Return (x, y) of the center of cell containing provided text 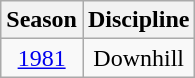
Season (42, 20)
Discipline (138, 20)
Downhill (138, 58)
1981 (42, 58)
